For the text-containing cell, return its midpoint in (x, y) coordinate format. 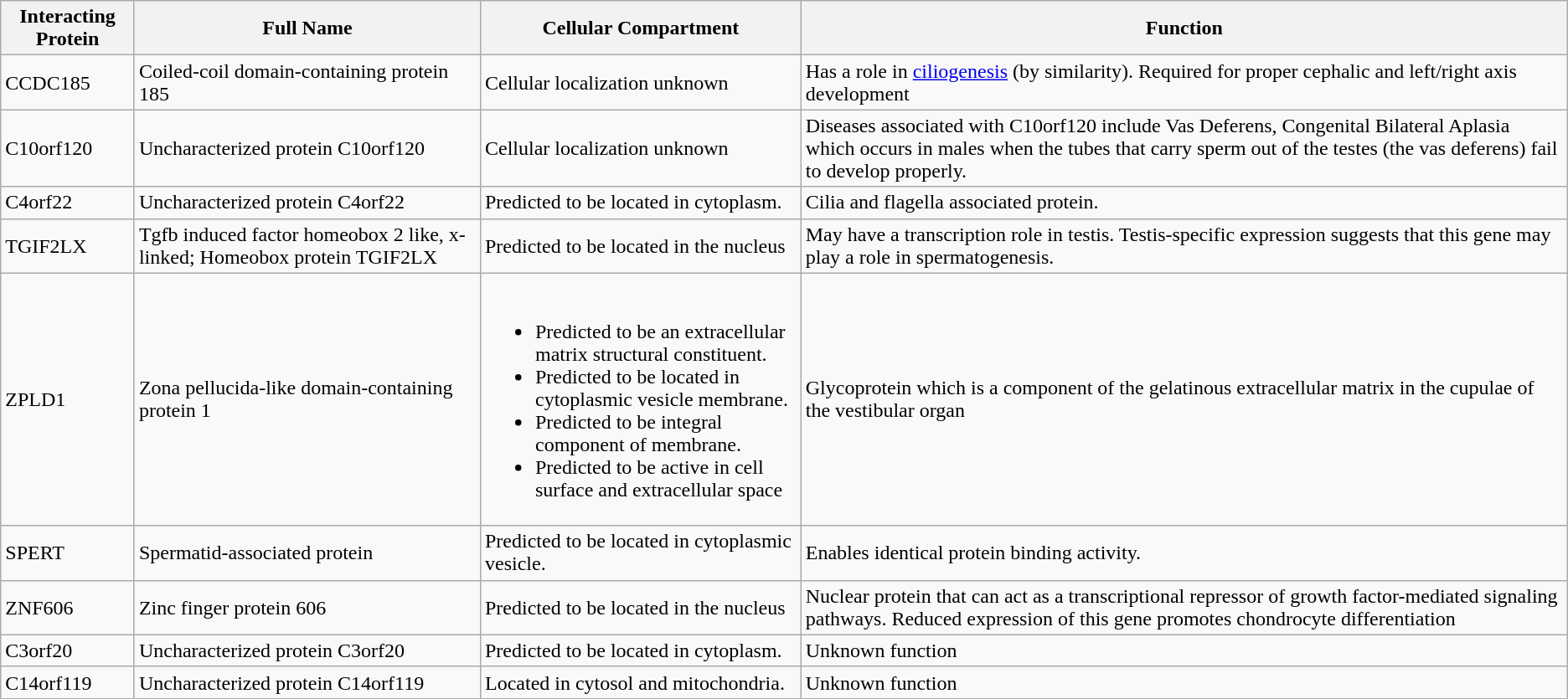
Zona pellucida-like domain-containing protein 1 (307, 399)
CCDC185 (68, 82)
Zinc finger protein 606 (307, 608)
Uncharacterized protein C10orf120 (307, 148)
Uncharacterized protein C14orf119 (307, 682)
Spermatid-associated protein (307, 553)
May have a transcription role in testis. Testis-specific expression suggests that this gene may play a role in spermatogenesis. (1184, 246)
C10orf120 (68, 148)
C4orf22 (68, 203)
Full Name (307, 28)
Interacting Protein (68, 28)
Coiled-coil domain-containing protein 185 (307, 82)
ZNF606 (68, 608)
C3orf20 (68, 650)
C14orf119 (68, 682)
Cilia and flagella associated protein. (1184, 203)
Cellular Compartment (640, 28)
Uncharacterized protein C4orf22 (307, 203)
Has a role in ciliogenesis (by similarity). Required for proper cephalic and left/right axis development (1184, 82)
ZPLD1 (68, 399)
SPERT (68, 553)
Tgfb induced factor homeobox 2 like, x-linked; Homeobox protein TGIF2LX (307, 246)
Function (1184, 28)
Predicted to be located in cytoplasmic vesicle. (640, 553)
Enables identical protein binding activity. (1184, 553)
Located in cytosol and mitochondria. (640, 682)
Uncharacterized protein C3orf20 (307, 650)
TGIF2LX (68, 246)
Glycoprotein which is a component of the gelatinous extracellular matrix in the cupulae of the vestibular organ (1184, 399)
